Return the [x, y] coordinate for the center point of the cell that contains the specified text.  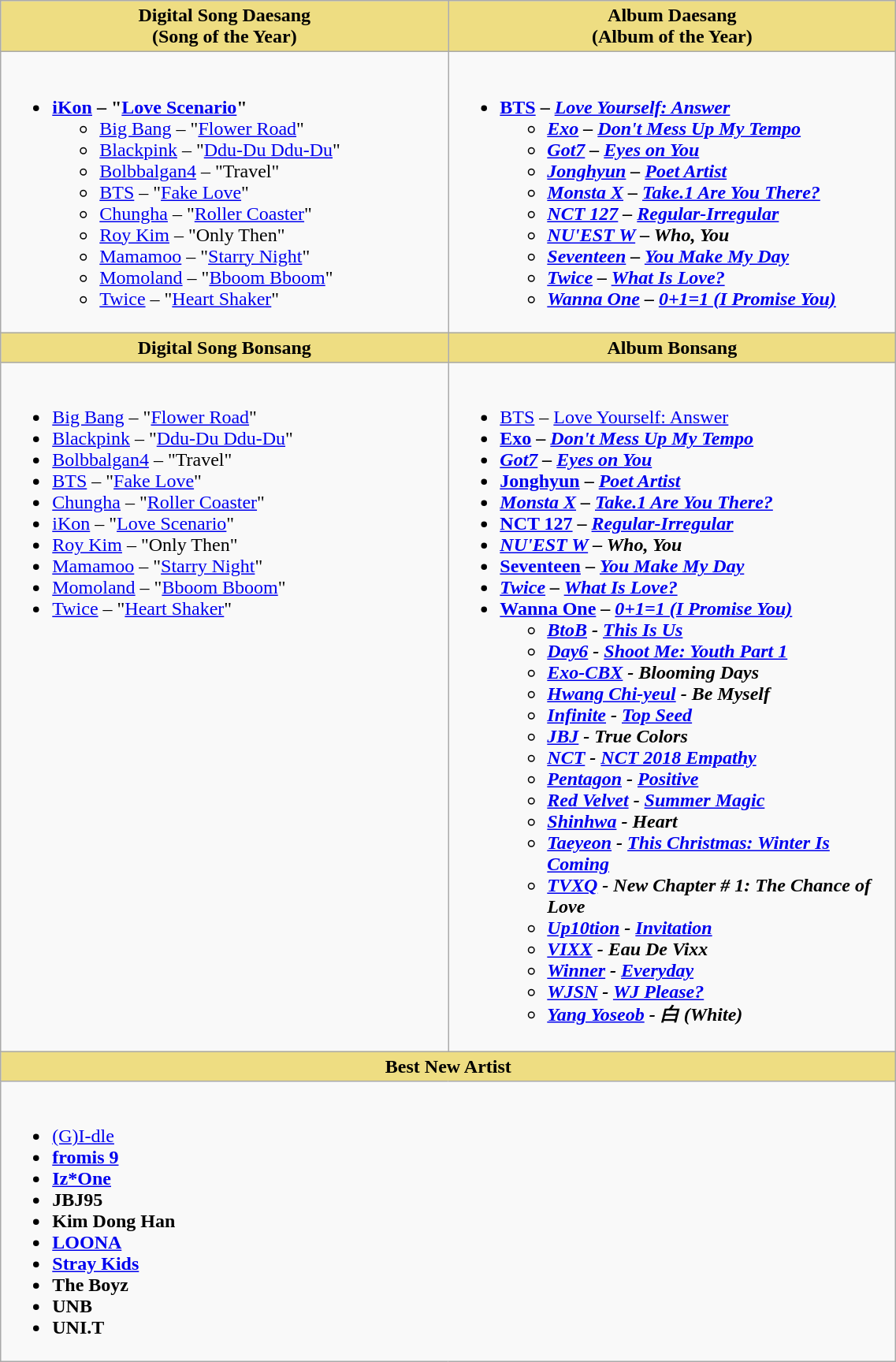
Album Bonsang [672, 348]
(G)I-dlefromis 9Iz*OneJBJ95Kim Dong HanLOONAStray KidsThe BoyzUNBUNI.T [448, 1222]
Album Daesang(Album of the Year) [672, 27]
Best New Artist [448, 1066]
Digital Song Daesang(Song of the Year) [225, 27]
Digital Song Bonsang [225, 348]
